Identify which cell holds the provided text, then report its (X, Y) central coordinate. 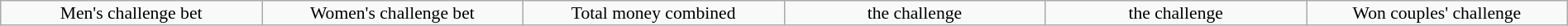
Women's challenge bet (392, 13)
Total money combined (653, 13)
Men's challenge bet (131, 13)
Won couples' challenge (1437, 13)
